From the cell containing the given text, extract its center point as [x, y] coordinate. 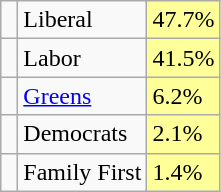
Democrats [82, 134]
Liberal [82, 20]
Labor [82, 58]
2.1% [184, 134]
Family First [82, 172]
1.4% [184, 172]
Greens [82, 96]
6.2% [184, 96]
41.5% [184, 58]
47.7% [184, 20]
